Find where the given text appears and provide that cell's center as (x, y) coordinate. 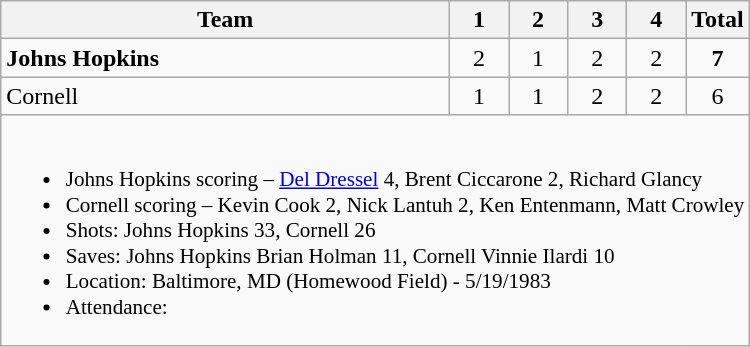
Johns Hopkins (226, 58)
3 (598, 20)
Total (718, 20)
Cornell (226, 96)
6 (718, 96)
Team (226, 20)
4 (656, 20)
7 (718, 58)
